Output the (X, Y) coordinate of the center of the cell containing the given text.  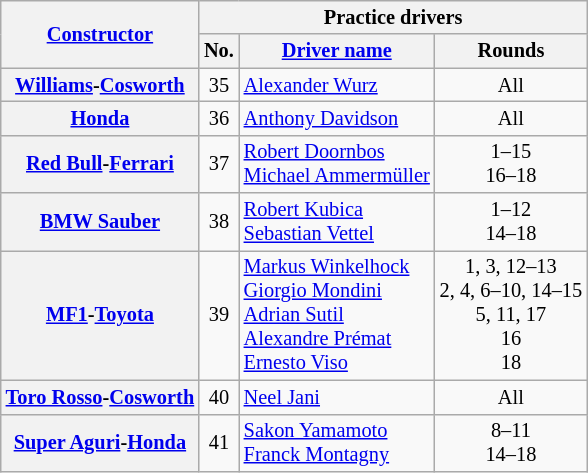
36 (219, 118)
41 (219, 443)
Alexander Wurz (337, 85)
Robert Doornbos Michael Ammermüller (337, 164)
Williams-Cosworth (100, 85)
Driver name (337, 51)
8–1114–18 (511, 443)
1–1214–18 (511, 222)
1–1516–18 (511, 164)
Robert Kubica Sebastian Vettel (337, 222)
BMW Sauber (100, 222)
Neel Jani (337, 397)
MF1-Toyota (100, 315)
Honda (100, 118)
No. (219, 51)
Red Bull-Ferrari (100, 164)
39 (219, 315)
Rounds (511, 51)
40 (219, 397)
Constructor (100, 34)
Anthony Davidson (337, 118)
1, 3, 12–132, 4, 6–10, 14–155, 11, 171618 (511, 315)
Super Aguri-Honda (100, 443)
Sakon Yamamoto Franck Montagny (337, 443)
38 (219, 222)
Toro Rosso-Cosworth (100, 397)
Markus Winkelhock Giorgio Mondini Adrian Sutil Alexandre Prémat Ernesto Viso (337, 315)
Practice drivers (393, 17)
35 (219, 85)
37 (219, 164)
